Provide the [X, Y] coordinate of the cell's center where the given text is located.  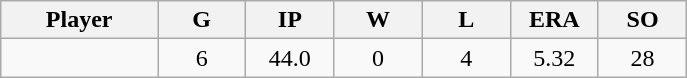
28 [642, 58]
5.32 [554, 58]
SO [642, 20]
4 [466, 58]
Player [80, 20]
IP [290, 20]
ERA [554, 20]
L [466, 20]
W [378, 20]
6 [202, 58]
G [202, 20]
44.0 [290, 58]
0 [378, 58]
